Search for the cell housing the specified text and yield its (X, Y) center coordinate. 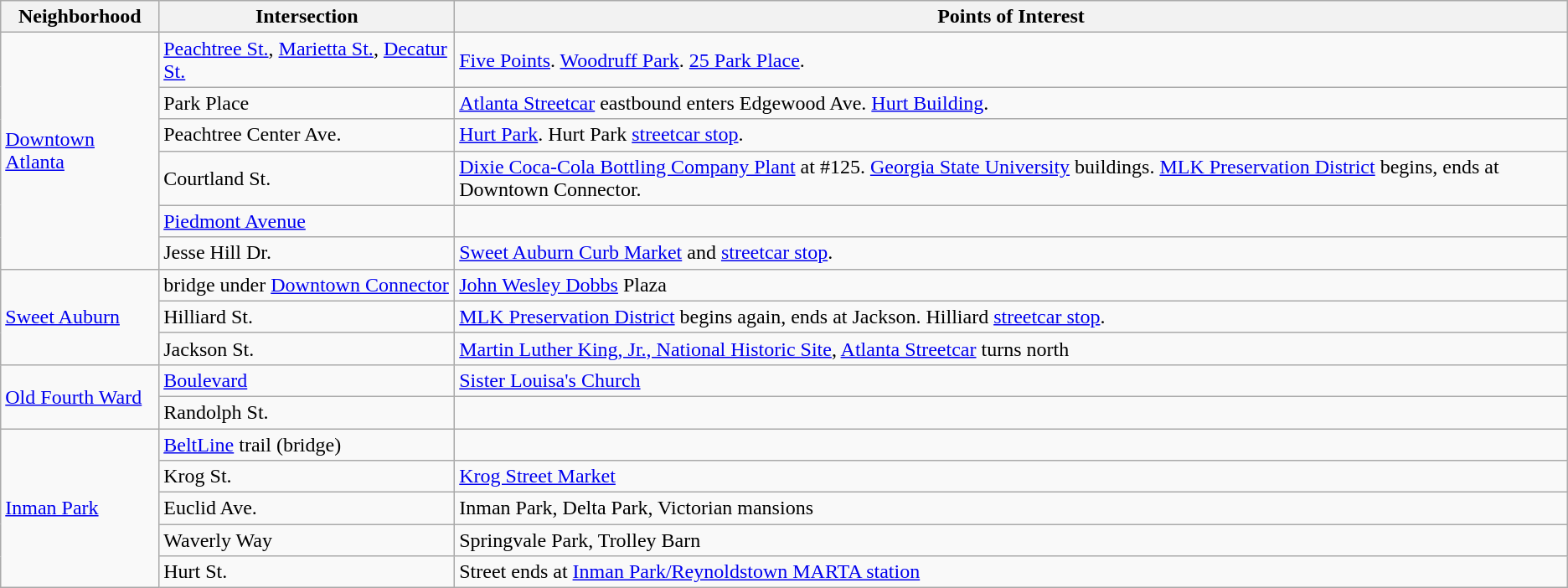
Park Place (307, 103)
Hurt Park. Hurt Park streetcar stop. (1012, 135)
Springvale Park, Trolley Barn (1012, 540)
Krog Street Market (1012, 477)
Courtland St. (307, 178)
Five Points. Woodruff Park. 25 Park Place. (1012, 60)
MLK Preservation District begins again, ends at Jackson. Hilliard streetcar stop. (1012, 317)
Neighborhood (80, 17)
Hurt St. (307, 572)
Intersection (307, 17)
Inman Park, Delta Park, Victorian mansions (1012, 508)
Old Fourth Ward (80, 396)
Sister Louisa's Church (1012, 380)
Krog St. (307, 477)
Sweet Auburn Curb Market and streetcar stop. (1012, 253)
Dixie Coca-Cola Bottling Company Plant at #125. Georgia State University buildings. MLK Preservation District begins, ends at Downtown Connector. (1012, 178)
Hilliard St. (307, 317)
John Wesley Dobbs Plaza (1012, 285)
Jesse Hill Dr. (307, 253)
Peachtree St., Marietta St., Decatur St. (307, 60)
Randolph St. (307, 412)
Waverly Way (307, 540)
Inman Park (80, 508)
Boulevard (307, 380)
Peachtree Center Ave. (307, 135)
Atlanta Streetcar eastbound enters Edgewood Ave. Hurt Building. (1012, 103)
Euclid Ave. (307, 508)
bridge under Downtown Connector (307, 285)
Piedmont Avenue (307, 221)
Jackson St. (307, 348)
Street ends at Inman Park/Reynoldstown MARTA station (1012, 572)
Downtown Atlanta (80, 151)
Points of Interest (1012, 17)
Sweet Auburn (80, 317)
Martin Luther King, Jr., National Historic Site, Atlanta Streetcar turns north (1012, 348)
BeltLine trail (bridge) (307, 445)
